Locate the cell with the specified text and output its [X, Y] center coordinate. 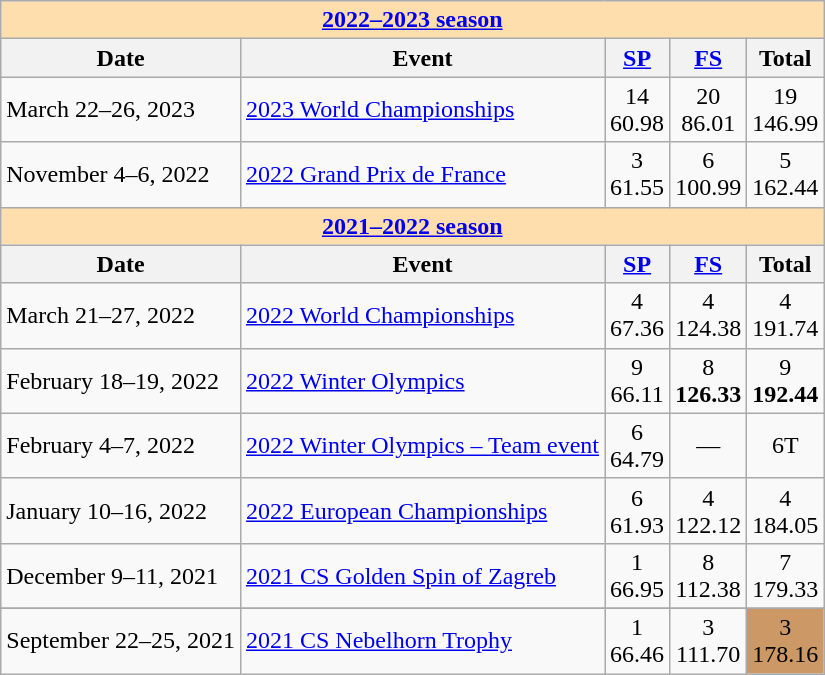
3 111.70 [708, 640]
6 64.79 [638, 446]
2022 Grand Prix de France [422, 174]
8 112.38 [708, 576]
September 22–25, 2021 [121, 640]
4 122.12 [708, 510]
3 178.16 [786, 640]
1 66.95 [638, 576]
4 191.74 [786, 316]
2023 World Championships [422, 110]
March 21–27, 2022 [121, 316]
7 179.33 [786, 576]
— [708, 446]
8 126.33 [708, 380]
2022–2023 season [412, 20]
6T [786, 446]
February 4–7, 2022 [121, 446]
9 192.44 [786, 380]
1 66.46 [638, 640]
4 184.05 [786, 510]
2022 Winter Olympics – Team event [422, 446]
2022 World Championships [422, 316]
6 61.93 [638, 510]
February 18–19, 2022 [121, 380]
19 146.99 [786, 110]
2021–2022 season [412, 226]
December 9–11, 2021 [121, 576]
14 60.98 [638, 110]
3 61.55 [638, 174]
2022 Winter Olympics [422, 380]
20 86.01 [708, 110]
2022 European Championships [422, 510]
November 4–6, 2022 [121, 174]
2021 CS Nebelhorn Trophy [422, 640]
9 66.11 [638, 380]
January 10–16, 2022 [121, 510]
2021 CS Golden Spin of Zagreb [422, 576]
4 67.36 [638, 316]
March 22–26, 2023 [121, 110]
6 100.99 [708, 174]
4 124.38 [708, 316]
5 162.44 [786, 174]
